From the cell containing the given text, extract its center point as [X, Y] coordinate. 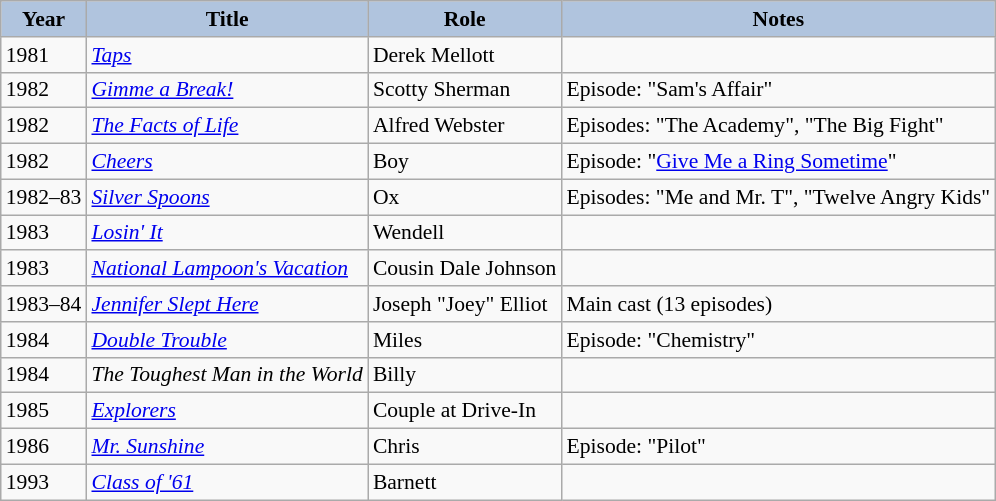
Alfred Webster [465, 126]
Losin' It [226, 233]
Role [465, 19]
Jennifer Slept Here [226, 304]
1985 [44, 411]
Notes [778, 19]
Episode: "Sam's Affair" [778, 90]
The Facts of Life [226, 126]
1986 [44, 447]
Miles [465, 340]
1993 [44, 482]
Explorers [226, 411]
Title [226, 19]
Scotty Sherman [465, 90]
Boy [465, 162]
1981 [44, 55]
Gimme a Break! [226, 90]
Mr. Sunshine [226, 447]
The Toughest Man in the World [226, 375]
Episode: "Give Me a Ring Sometime" [778, 162]
Episodes: "The Academy", "The Big Fight" [778, 126]
Class of '61 [226, 482]
Cousin Dale Johnson [465, 269]
Joseph "Joey" Elliot [465, 304]
Ox [465, 197]
Barnett [465, 482]
1982–83 [44, 197]
Taps [226, 55]
Double Trouble [226, 340]
Silver Spoons [226, 197]
1983–84 [44, 304]
Year [44, 19]
Derek Mellott [465, 55]
Episodes: "Me and Mr. T", "Twelve Angry Kids" [778, 197]
Episode: "Chemistry" [778, 340]
Episode: "Pilot" [778, 447]
Couple at Drive-In [465, 411]
Billy [465, 375]
National Lampoon's Vacation [226, 269]
Main cast (13 episodes) [778, 304]
Chris [465, 447]
Wendell [465, 233]
Cheers [226, 162]
